Detect which cell encompasses the target text, then output its (X, Y) center coordinate. 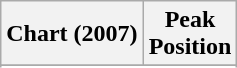
PeakPosition (190, 34)
Chart (2007) (72, 34)
